Extract the (X, Y) coordinate from the center of the cell holding the provided text.  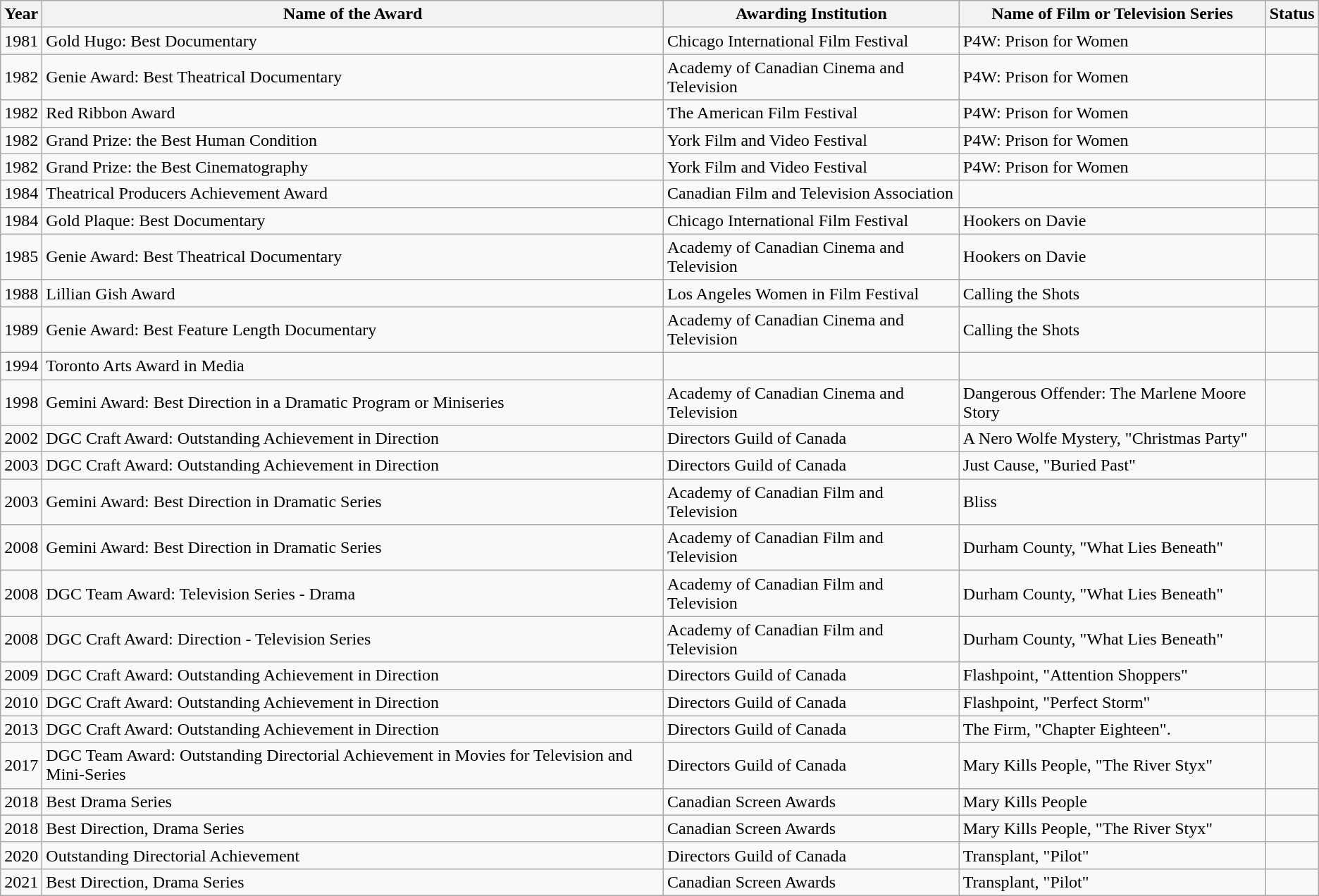
The American Film Festival (812, 113)
2009 (21, 676)
1988 (21, 293)
Grand Prize: the Best Cinematography (353, 167)
2002 (21, 439)
Gemini Award: Best Direction in a Dramatic Program or Miniseries (353, 402)
Red Ribbon Award (353, 113)
1985 (21, 256)
Status (1292, 14)
A Nero Wolfe Mystery, "Christmas Party" (1112, 439)
1994 (21, 366)
Lillian Gish Award (353, 293)
Name of the Award (353, 14)
Flashpoint, "Attention Shoppers" (1112, 676)
Name of Film or Television Series (1112, 14)
Year (21, 14)
Mary Kills People (1112, 802)
2017 (21, 765)
Theatrical Producers Achievement Award (353, 194)
Awarding Institution (812, 14)
Grand Prize: the Best Human Condition (353, 140)
Outstanding Directorial Achievement (353, 855)
Just Cause, "Buried Past" (1112, 466)
Los Angeles Women in Film Festival (812, 293)
DGC Craft Award: Direction - Television Series (353, 640)
1981 (21, 41)
The Firm, "Chapter Eighteen". (1112, 729)
Flashpoint, "Perfect Storm" (1112, 702)
2020 (21, 855)
Best Drama Series (353, 802)
Bliss (1112, 502)
Gold Hugo: Best Documentary (353, 41)
2010 (21, 702)
DGC Team Award: Television Series - Drama (353, 593)
2021 (21, 882)
Toronto Arts Award in Media (353, 366)
Dangerous Offender: The Marlene Moore Story (1112, 402)
2013 (21, 729)
Genie Award: Best Feature Length Documentary (353, 330)
1998 (21, 402)
1989 (21, 330)
Canadian Film and Television Association (812, 194)
Gold Plaque: Best Documentary (353, 220)
DGC Team Award: Outstanding Directorial Achievement in Movies for Television and Mini-Series (353, 765)
